Pinpoint the cell where the given text exists, returning its (X, Y) midpoint coordinate. 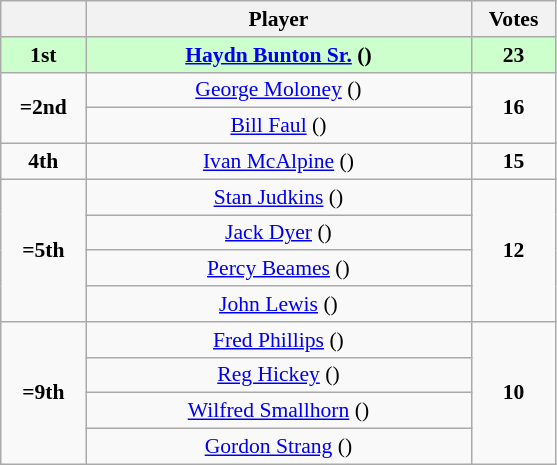
=9th (44, 393)
Player (278, 19)
4th (44, 162)
Gordon Strang () (278, 447)
=5th (44, 250)
23 (514, 55)
Votes (514, 19)
Stan Judkins () (278, 197)
Wilfred Smallhorn () (278, 411)
George Moloney () (278, 90)
Percy Beames () (278, 269)
Reg Hickey () (278, 375)
15 (514, 162)
12 (514, 250)
Jack Dyer () (278, 233)
10 (514, 393)
Haydn Bunton Sr. () (278, 55)
John Lewis () (278, 304)
Ivan McAlpine () (278, 162)
Fred Phillips () (278, 340)
=2nd (44, 108)
16 (514, 108)
Bill Faul () (278, 126)
1st (44, 55)
